For the text-containing cell, return its midpoint in [x, y] coordinate format. 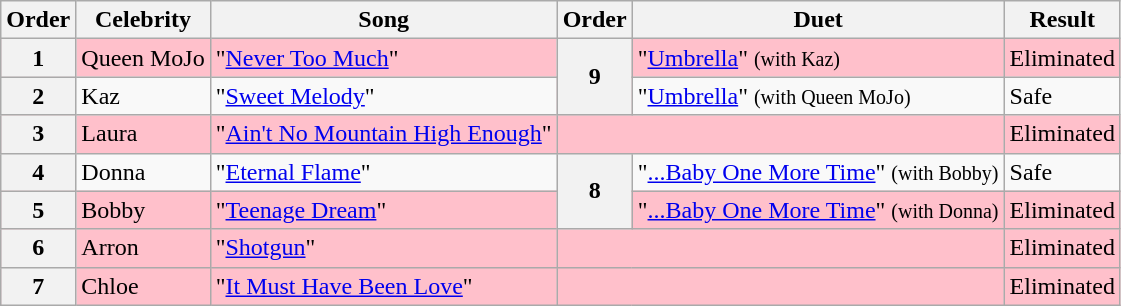
"Shotgun" [384, 248]
"Teenage Dream" [384, 210]
Donna [143, 172]
Celebrity [143, 20]
"Eternal Flame" [384, 172]
3 [38, 134]
"It Must Have Been Love" [384, 286]
Song [384, 20]
7 [38, 286]
"Umbrella" (with Queen MoJo) [818, 96]
"Ain't No Mountain High Enough" [384, 134]
2 [38, 96]
Queen MoJo [143, 58]
"Sweet Melody" [384, 96]
8 [594, 191]
"Never Too Much" [384, 58]
Laura [143, 134]
Duet [818, 20]
Chloe [143, 286]
6 [38, 248]
"...Baby One More Time" (with Donna) [818, 210]
Arron [143, 248]
9 [594, 77]
5 [38, 210]
"...Baby One More Time" (with Bobby) [818, 172]
Bobby [143, 210]
Result [1062, 20]
"Umbrella" (with Kaz) [818, 58]
1 [38, 58]
4 [38, 172]
Kaz [143, 96]
